Detect which cell encompasses the target text, then output its [X, Y] center coordinate. 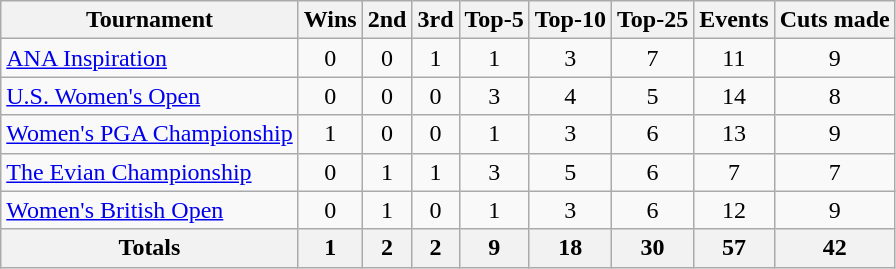
Women's British Open [150, 210]
18 [570, 248]
14 [734, 96]
Top-5 [494, 20]
The Evian Championship [150, 172]
4 [570, 96]
42 [834, 248]
2nd [387, 20]
3rd [436, 20]
30 [652, 248]
Women's PGA Championship [150, 134]
11 [734, 58]
Top-10 [570, 20]
Top-25 [652, 20]
Tournament [150, 20]
Wins [330, 20]
ANA Inspiration [150, 58]
Events [734, 20]
Cuts made [834, 20]
12 [734, 210]
57 [734, 248]
13 [734, 134]
Totals [150, 248]
U.S. Women's Open [150, 96]
8 [834, 96]
